Output the [x, y] coordinate of the center of the cell containing the given text.  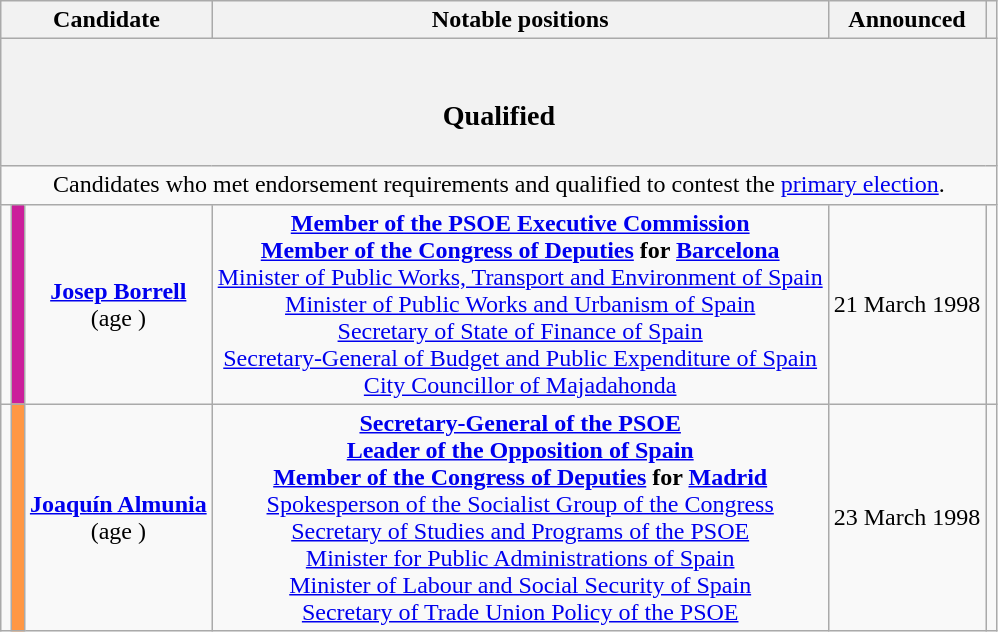
Joaquín Almunia(age ) [118, 518]
Notable positions [520, 20]
23 March 1998 [907, 518]
Candidates who met endorsement requirements and qualified to contest the primary election. [499, 185]
Announced [907, 20]
Qualified [499, 102]
Josep Borrell(age ) [118, 304]
21 March 1998 [907, 304]
Candidate [106, 20]
